Pinpoint the cell where the given text exists, returning its [X, Y] midpoint coordinate. 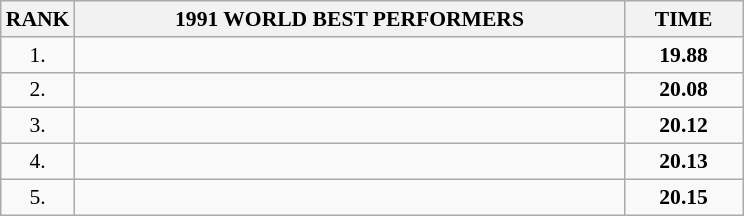
4. [38, 162]
3. [38, 126]
TIME [684, 19]
19.88 [684, 55]
20.15 [684, 197]
20.12 [684, 126]
20.08 [684, 90]
20.13 [684, 162]
1. [38, 55]
1991 WORLD BEST PERFORMERS [349, 19]
RANK [38, 19]
2. [38, 90]
5. [38, 197]
